For the text-containing cell, return its midpoint in (X, Y) coordinate format. 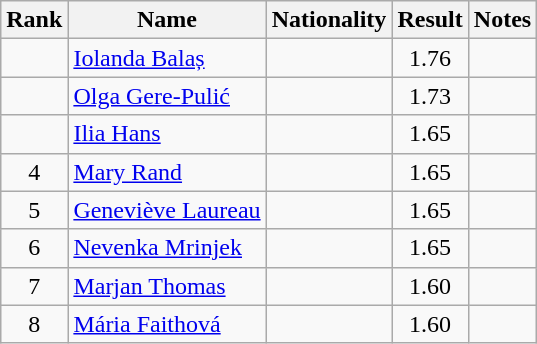
Marjan Thomas (167, 286)
7 (34, 286)
5 (34, 210)
Rank (34, 20)
8 (34, 324)
6 (34, 248)
Notes (502, 20)
Name (167, 20)
Result (430, 20)
Olga Gere-Pulić (167, 96)
Nevenka Mrinjek (167, 248)
1.76 (430, 58)
Ilia Hans (167, 134)
Geneviève Laureau (167, 210)
4 (34, 172)
Mary Rand (167, 172)
Iolanda Balaș (167, 58)
1.73 (430, 96)
Mária Faithová (167, 324)
Nationality (329, 20)
